Find where the given text appears and provide that cell's center as [X, Y] coordinate. 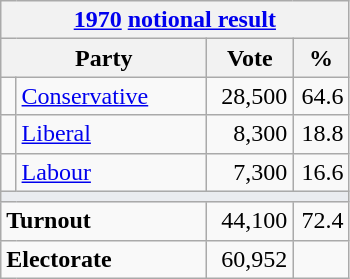
Labour [112, 172]
16.6 [321, 172]
Turnout [104, 221]
Conservative [112, 96]
Liberal [112, 134]
8,300 [250, 134]
Electorate [104, 259]
60,952 [250, 259]
Vote [250, 58]
7,300 [250, 172]
64.6 [321, 96]
44,100 [250, 221]
72.4 [321, 221]
18.8 [321, 134]
Party [104, 58]
% [321, 58]
28,500 [250, 96]
1970 notional result [175, 20]
